Scan for the cell matching the given text and deliver its (X, Y) coordinate at center. 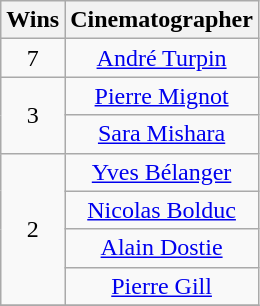
Cinematographer (162, 20)
Yves Bélanger (162, 172)
Sara Mishara (162, 134)
Wins (33, 20)
Nicolas Bolduc (162, 210)
André Turpin (162, 58)
Pierre Mignot (162, 96)
Alain Dostie (162, 248)
Pierre Gill (162, 286)
2 (33, 229)
3 (33, 115)
7 (33, 58)
